Return the [X, Y] coordinate for the center point of the cell that contains the specified text.  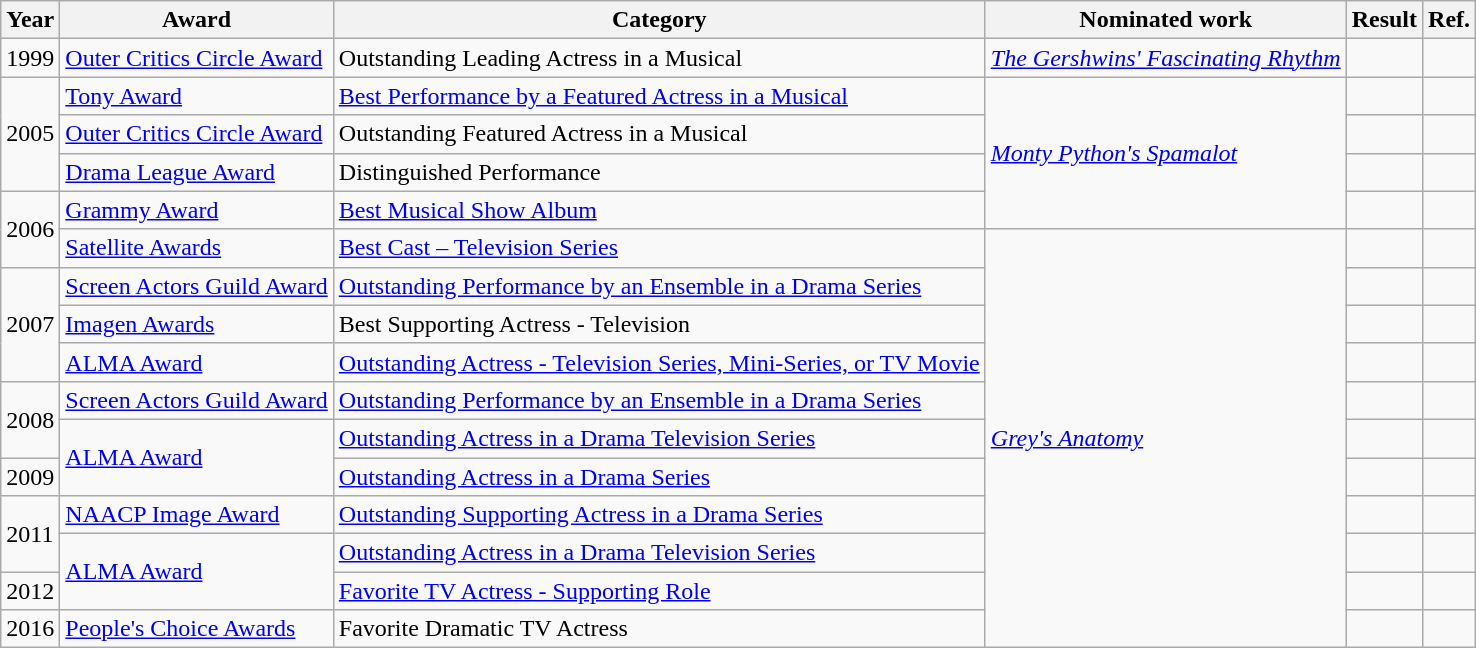
Best Musical Show Album [659, 210]
2006 [30, 229]
Grey's Anatomy [1166, 438]
Tony Award [196, 96]
Monty Python's Spamalot [1166, 153]
Distinguished Performance [659, 172]
Outstanding Supporting Actress in a Drama Series [659, 515]
NAACP Image Award [196, 515]
Outstanding Actress - Television Series, Mini-Series, or TV Movie [659, 362]
2016 [30, 629]
Best Supporting Actress - Television [659, 324]
Best Performance by a Featured Actress in a Musical [659, 96]
Drama League Award [196, 172]
Ref. [1450, 20]
Award [196, 20]
Year [30, 20]
1999 [30, 58]
Satellite Awards [196, 248]
Nominated work [1166, 20]
2009 [30, 477]
2008 [30, 419]
2012 [30, 591]
Favorite TV Actress - Supporting Role [659, 591]
Outstanding Featured Actress in a Musical [659, 134]
Favorite Dramatic TV Actress [659, 629]
2011 [30, 534]
Outstanding Actress in a Drama Series [659, 477]
2005 [30, 134]
Result [1384, 20]
People's Choice Awards [196, 629]
The Gershwins' Fascinating Rhythm [1166, 58]
Grammy Award [196, 210]
2007 [30, 324]
Imagen Awards [196, 324]
Best Cast – Television Series [659, 248]
Outstanding Leading Actress in a Musical [659, 58]
Category [659, 20]
